Identify which cell holds the provided text, then report its [X, Y] central coordinate. 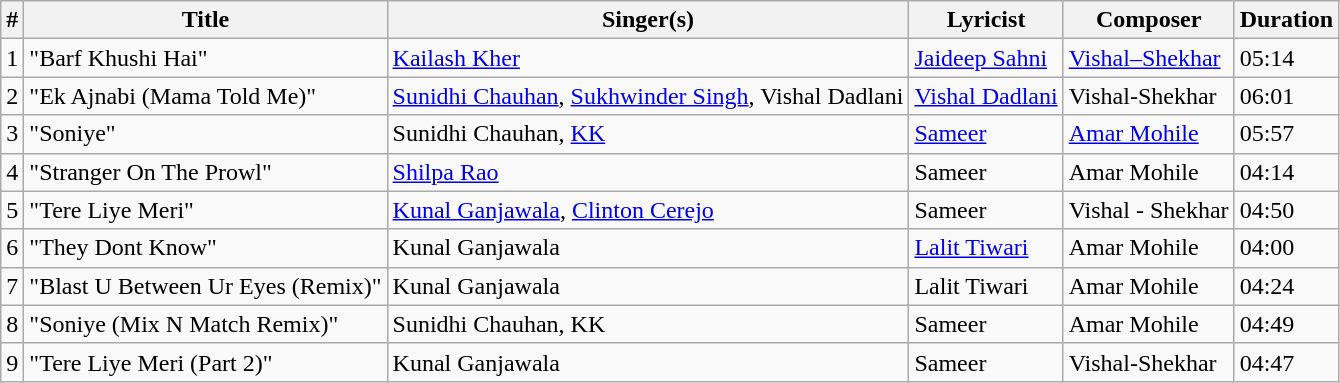
2 [12, 96]
Kailash Kher [648, 58]
1 [12, 58]
"Ek Ajnabi (Mama Told Me)" [206, 96]
"They Dont Know" [206, 248]
Jaideep Sahni [986, 58]
04:24 [1286, 286]
Singer(s) [648, 20]
"Tere Liye Meri" [206, 210]
04:50 [1286, 210]
Title [206, 20]
8 [12, 324]
6 [12, 248]
Shilpa Rao [648, 172]
Lyricist [986, 20]
Vishal - Shekhar [1148, 210]
Sunidhi Chauhan, Sukhwinder Singh, Vishal Dadlani [648, 96]
4 [12, 172]
"Tere Liye Meri (Part 2)" [206, 362]
7 [12, 286]
Composer [1148, 20]
"Blast U Between Ur Eyes (Remix)" [206, 286]
"Soniye (Mix N Match Remix)" [206, 324]
06:01 [1286, 96]
9 [12, 362]
04:00 [1286, 248]
5 [12, 210]
"Barf Khushi Hai" [206, 58]
3 [12, 134]
Vishal–Shekhar [1148, 58]
Duration [1286, 20]
05:57 [1286, 134]
04:49 [1286, 324]
Vishal Dadlani [986, 96]
04:47 [1286, 362]
# [12, 20]
04:14 [1286, 172]
Kunal Ganjawala, Clinton Cerejo [648, 210]
"Soniye" [206, 134]
05:14 [1286, 58]
"Stranger On The Prowl" [206, 172]
